For the text-containing cell, return its midpoint in (x, y) coordinate format. 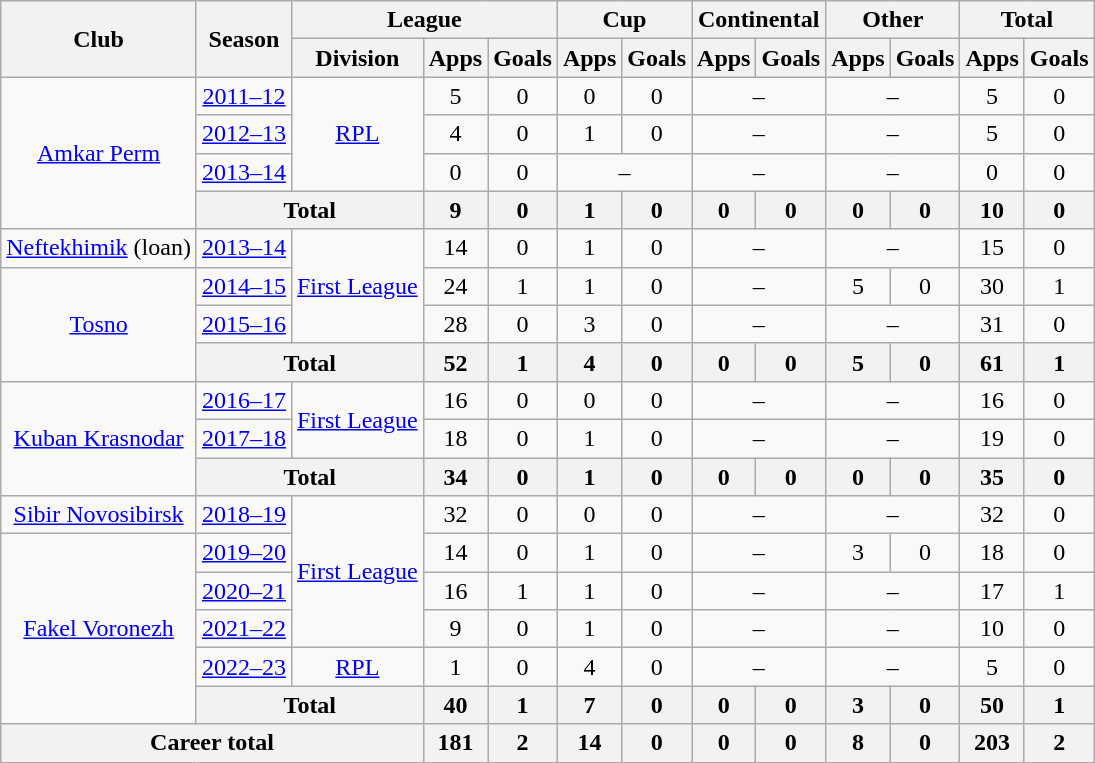
7 (589, 705)
19 (992, 438)
31 (992, 324)
203 (992, 743)
2014–15 (244, 286)
Season (244, 39)
34 (455, 477)
28 (455, 324)
Amkar Perm (99, 153)
24 (455, 286)
40 (455, 705)
17 (992, 591)
50 (992, 705)
2022–23 (244, 667)
Fakel Voronezh (99, 629)
2011–12 (244, 96)
2019–20 (244, 553)
2015–16 (244, 324)
61 (992, 362)
Other (893, 20)
Neftekhimik (loan) (99, 248)
8 (858, 743)
52 (455, 362)
2020–21 (244, 591)
Sibir Novosibirsk (99, 515)
Club (99, 39)
30 (992, 286)
2017–18 (244, 438)
181 (455, 743)
Tosno (99, 324)
2012–13 (244, 134)
Kuban Krasnodar (99, 438)
League (424, 20)
2016–17 (244, 400)
Cup (624, 20)
Career total (212, 743)
35 (992, 477)
15 (992, 248)
Division (357, 58)
Continental (759, 20)
2018–19 (244, 515)
2021–22 (244, 629)
